Find where the given text appears and provide that cell's center as (x, y) coordinate. 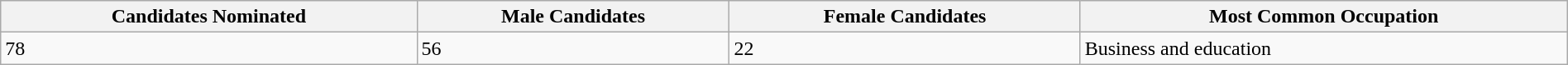
Male Candidates (573, 17)
Most Common Occupation (1323, 17)
Female Candidates (905, 17)
56 (573, 48)
22 (905, 48)
78 (208, 48)
Business and education (1323, 48)
Candidates Nominated (208, 17)
